Determine the [X, Y] coordinate at the center of the cell enclosing the given text.  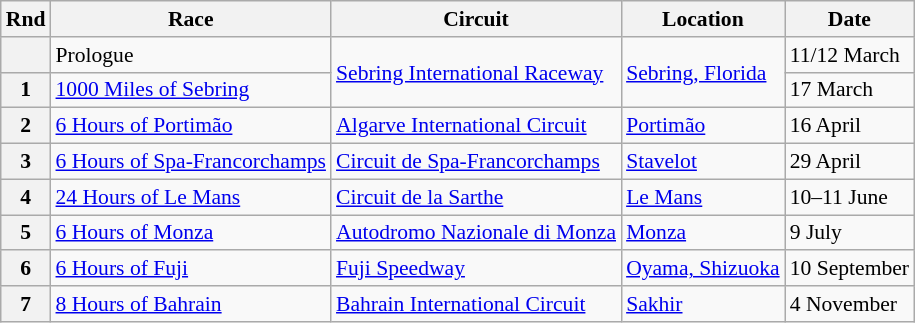
Location [703, 19]
17 March [850, 90]
6 Hours of Spa-Francorchamps [190, 162]
Race [190, 19]
2 [26, 126]
6 Hours of Monza [190, 233]
Sakhir [703, 304]
Circuit [476, 19]
6 [26, 269]
Sebring International Raceway [476, 72]
Rnd [26, 19]
Autodromo Nazionale di Monza [476, 233]
29 April [850, 162]
Fuji Speedway [476, 269]
7 [26, 304]
10 September [850, 269]
Algarve International Circuit [476, 126]
1 [26, 90]
Stavelot [703, 162]
Bahrain International Circuit [476, 304]
Portimão [703, 126]
11/12 March [850, 55]
Le Mans [703, 197]
8 Hours of Bahrain [190, 304]
9 July [850, 233]
6 Hours of Fuji [190, 269]
5 [26, 233]
4 [26, 197]
4 November [850, 304]
Circuit de la Sarthe [476, 197]
24 Hours of Le Mans [190, 197]
Prologue [190, 55]
10–11 June [850, 197]
Circuit de Spa-Francorchamps [476, 162]
6 Hours of Portimão [190, 126]
Monza [703, 233]
16 April [850, 126]
Oyama, Shizuoka [703, 269]
3 [26, 162]
1000 Miles of Sebring [190, 90]
Sebring, Florida [703, 72]
Date [850, 19]
